Return (x, y) of the center of cell containing provided text 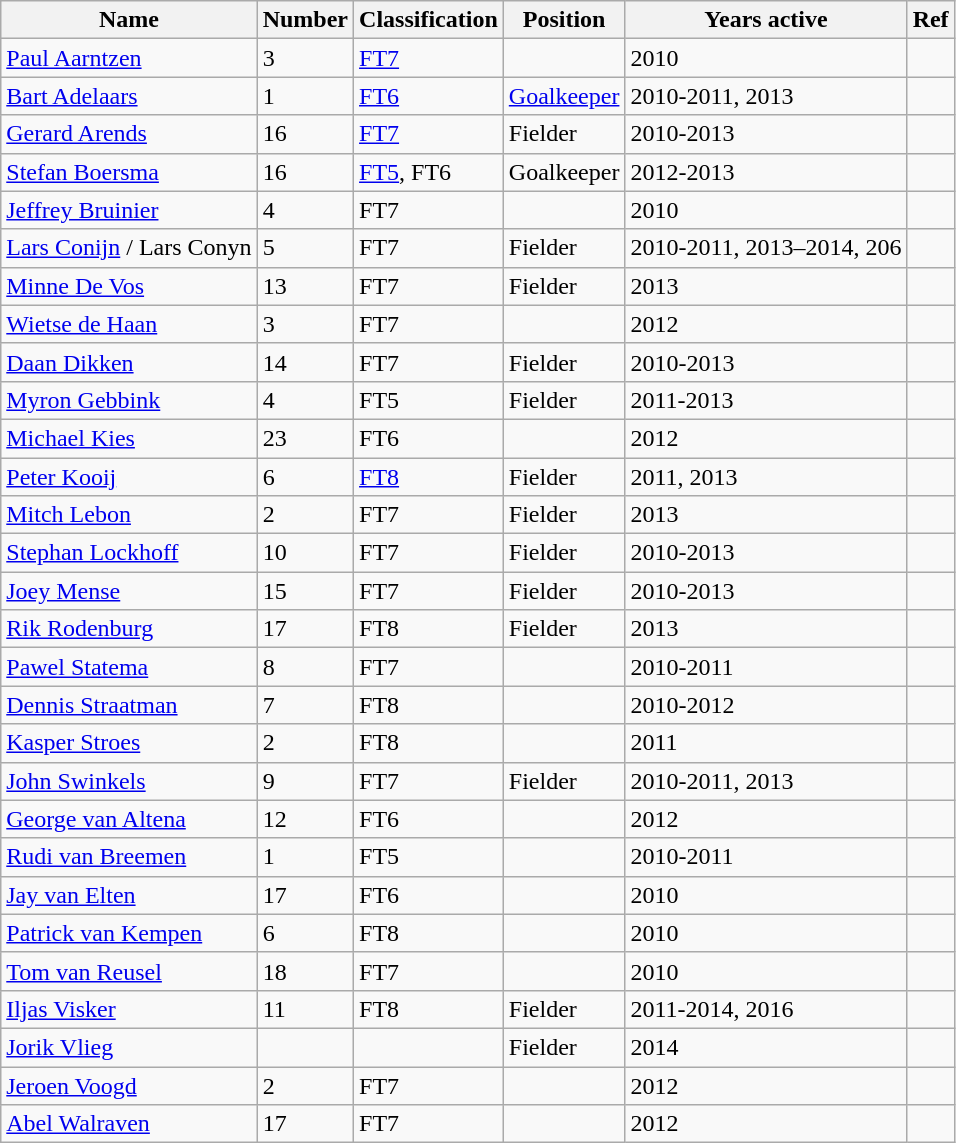
13 (305, 286)
Classification (429, 20)
2012-2013 (766, 172)
2010-2012 (766, 705)
Joey Mense (129, 591)
Rik Rodenburg (129, 629)
2014 (766, 1047)
Bart Adelaars (129, 96)
Jorik Vlieg (129, 1047)
Lars Conijn / Lars Conyn (129, 248)
Wietse de Haan (129, 324)
2011, 2013 (766, 477)
23 (305, 438)
Daan Dikken (129, 362)
Abel Walraven (129, 1124)
Minne De Vos (129, 286)
Patrick van Kempen (129, 933)
11 (305, 1009)
Position (564, 20)
8 (305, 667)
12 (305, 819)
George van Altena (129, 819)
Years active (766, 20)
Kasper Stroes (129, 743)
Ref (930, 20)
18 (305, 971)
Stephan Lockhoff (129, 553)
Gerard Arends (129, 134)
Stefan Boersma (129, 172)
10 (305, 553)
John Swinkels (129, 781)
2011-2014, 2016 (766, 1009)
14 (305, 362)
Jeroen Voogd (129, 1085)
7 (305, 705)
9 (305, 781)
5 (305, 248)
Iljas Visker (129, 1009)
Myron Gebbink (129, 400)
Peter Kooij (129, 477)
2011-2013 (766, 400)
Dennis Straatman (129, 705)
Mitch Lebon (129, 515)
15 (305, 591)
Paul Aarntzen (129, 58)
2010-2011, 2013–2014, 206 (766, 248)
Tom van Reusel (129, 971)
Number (305, 20)
FT5, FT6 (429, 172)
Name (129, 20)
Rudi van Breemen (129, 857)
Pawel Statema (129, 667)
2011 (766, 743)
Michael Kies (129, 438)
Jay van Elten (129, 895)
Jeffrey Bruinier (129, 210)
